Detect which cell encompasses the target text, then output its [X, Y] center coordinate. 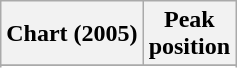
Chart (2005) [72, 34]
Peakposition [189, 34]
